For the text-containing cell, return its midpoint in [x, y] coordinate format. 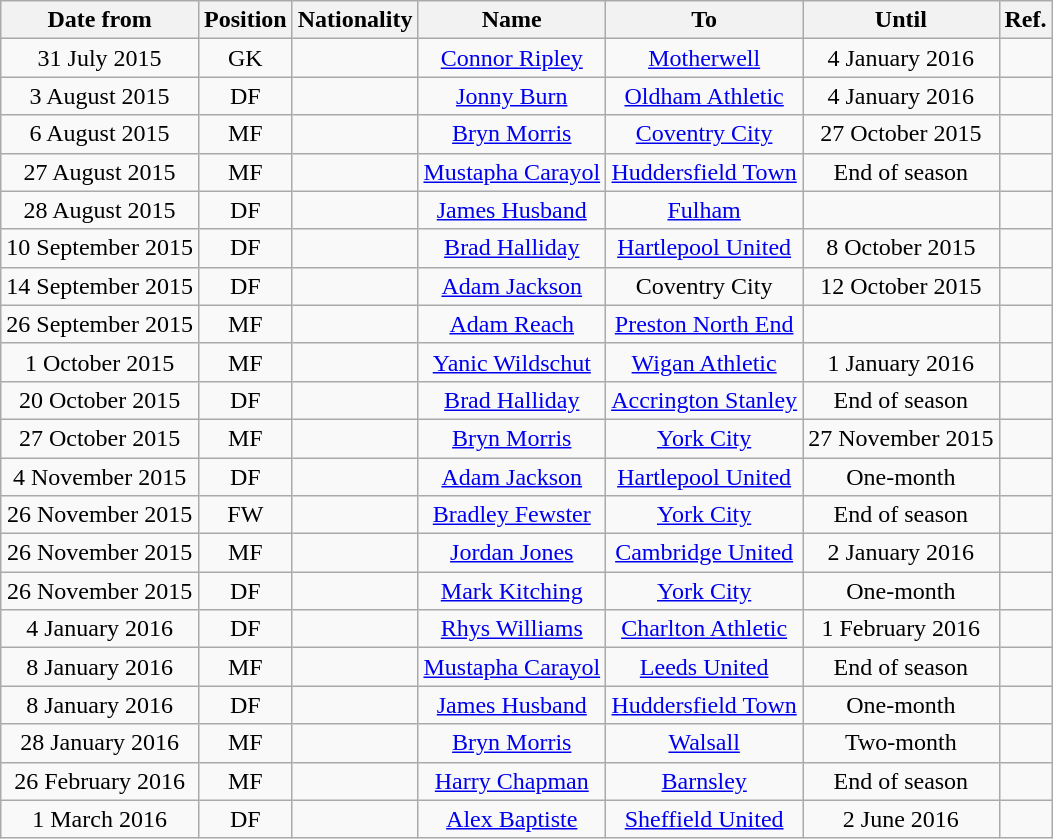
Walsall [704, 743]
Motherwell [704, 58]
2 January 2016 [901, 553]
Yanic Wildschut [512, 362]
Date from [100, 20]
Wigan Athletic [704, 362]
Barnsley [704, 781]
28 January 2016 [100, 743]
Preston North End [704, 324]
Rhys Williams [512, 629]
Until [901, 20]
27 August 2015 [100, 172]
Connor Ripley [512, 58]
Jordan Jones [512, 553]
Two-month [901, 743]
6 August 2015 [100, 134]
4 November 2015 [100, 477]
Fulham [704, 210]
28 August 2015 [100, 210]
Sheffield United [704, 819]
8 October 2015 [901, 248]
26 February 2016 [100, 781]
FW [245, 515]
Cambridge United [704, 553]
10 September 2015 [100, 248]
Oldham Athletic [704, 96]
27 November 2015 [901, 438]
Alex Baptiste [512, 819]
12 October 2015 [901, 286]
To [704, 20]
Adam Reach [512, 324]
20 October 2015 [100, 400]
Ref. [1026, 20]
Bradley Fewster [512, 515]
Jonny Burn [512, 96]
Leeds United [704, 667]
Accrington Stanley [704, 400]
3 August 2015 [100, 96]
14 September 2015 [100, 286]
Name [512, 20]
Harry Chapman [512, 781]
1 October 2015 [100, 362]
1 January 2016 [901, 362]
1 March 2016 [100, 819]
2 June 2016 [901, 819]
Position [245, 20]
1 February 2016 [901, 629]
26 September 2015 [100, 324]
Mark Kitching [512, 591]
Nationality [355, 20]
GK [245, 58]
31 July 2015 [100, 58]
Charlton Athletic [704, 629]
